Locate the cell with the specified text and output its [x, y] center coordinate. 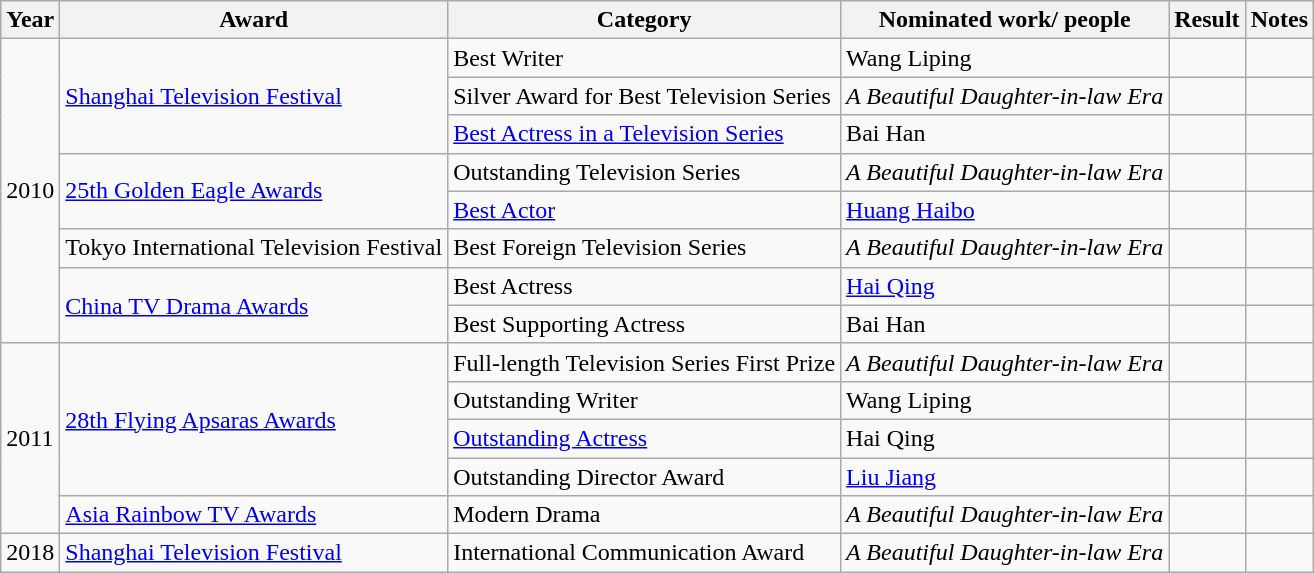
Full-length Television Series First Prize [644, 362]
Result [1207, 20]
Best Supporting Actress [644, 324]
Year [30, 20]
Silver Award for Best Television Series [644, 96]
28th Flying Apsaras Awards [254, 419]
Outstanding Writer [644, 400]
Best Writer [644, 58]
Category [644, 20]
China TV Drama Awards [254, 305]
Tokyo International Television Festival [254, 248]
Huang Haibo [1005, 210]
Outstanding Television Series [644, 172]
Asia Rainbow TV Awards [254, 515]
Best Actor [644, 210]
Outstanding Director Award [644, 477]
25th Golden Eagle Awards [254, 191]
Notes [1279, 20]
Modern Drama [644, 515]
2018 [30, 553]
Best Actress [644, 286]
Liu Jiang [1005, 477]
2011 [30, 438]
2010 [30, 191]
Best Actress in a Television Series [644, 134]
Award [254, 20]
International Communication Award [644, 553]
Nominated work/ people [1005, 20]
Outstanding Actress [644, 438]
Best Foreign Television Series [644, 248]
